Identify which cell holds the provided text, then report its (x, y) central coordinate. 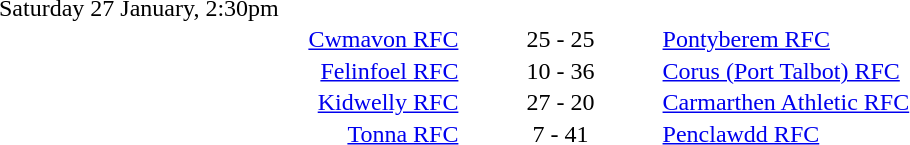
10 - 36 (560, 71)
27 - 20 (560, 103)
25 - 25 (560, 39)
